Output the [X, Y] coordinate of the center of the cell containing the given text.  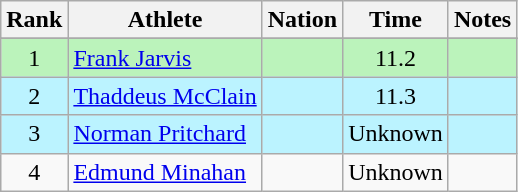
3 [34, 134]
11.2 [396, 58]
Frank Jarvis [165, 58]
4 [34, 172]
Thaddeus McClain [165, 96]
Athlete [165, 20]
Edmund Minahan [165, 172]
Notes [482, 20]
1 [34, 58]
Rank [34, 20]
Nation [302, 20]
11.3 [396, 96]
Norman Pritchard [165, 134]
2 [34, 96]
Time [396, 20]
